From the cell containing the given text, extract its center point as [X, Y] coordinate. 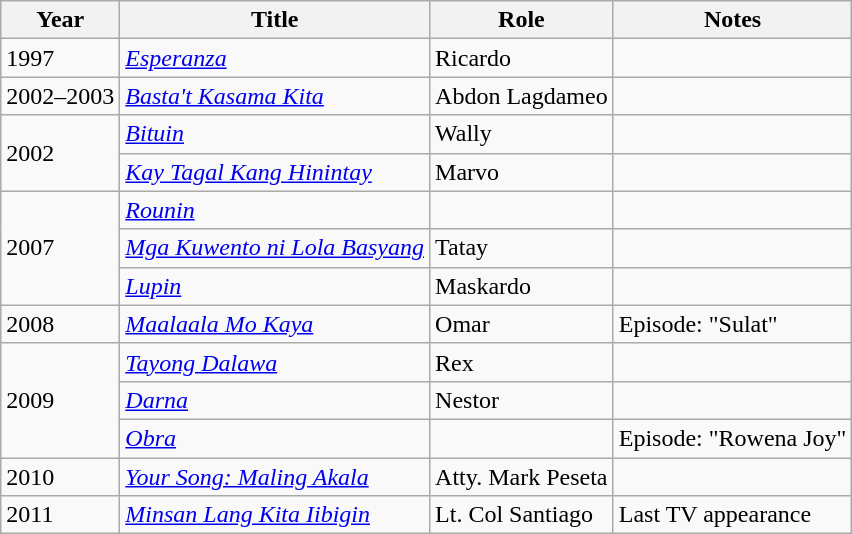
Maskardo [522, 286]
2002–2003 [60, 96]
Lupin [275, 286]
Tatay [522, 248]
Lt. Col Santiago [522, 515]
Kay Tagal Kang Hinintay [275, 172]
Episode: "Sulat" [732, 324]
2008 [60, 324]
Year [60, 20]
2010 [60, 477]
1997 [60, 58]
Tayong Dalawa [275, 362]
Atty. Mark Peseta [522, 477]
Title [275, 20]
Obra [275, 438]
Basta't Kasama Kita [275, 96]
Darna [275, 400]
Rounin [275, 210]
2009 [60, 400]
Wally [522, 134]
Bituin [275, 134]
Last TV appearance [732, 515]
Omar [522, 324]
Ricardo [522, 58]
Mga Kuwento ni Lola Basyang [275, 248]
2007 [60, 248]
Marvo [522, 172]
Your Song: Maling Akala [275, 477]
Episode: "Rowena Joy" [732, 438]
Minsan Lang Kita Iibigin [275, 515]
2002 [60, 153]
Maalaala Mo Kaya [275, 324]
Role [522, 20]
2011 [60, 515]
Abdon Lagdameo [522, 96]
Esperanza [275, 58]
Nestor [522, 400]
Rex [522, 362]
Notes [732, 20]
